From the cell containing the given text, extract its center point as (x, y) coordinate. 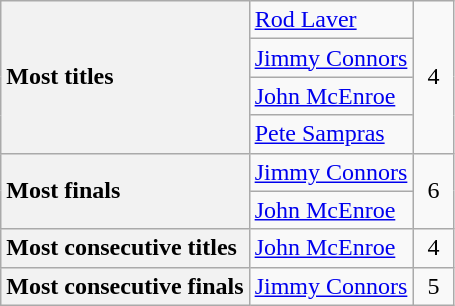
5 (434, 286)
Rod Laver (331, 20)
6 (434, 191)
Most consecutive titles (125, 248)
Pete Sampras (331, 134)
Most consecutive finals (125, 286)
Most finals (125, 191)
Most titles (125, 77)
